Find where the given text appears and provide that cell's center as [X, Y] coordinate. 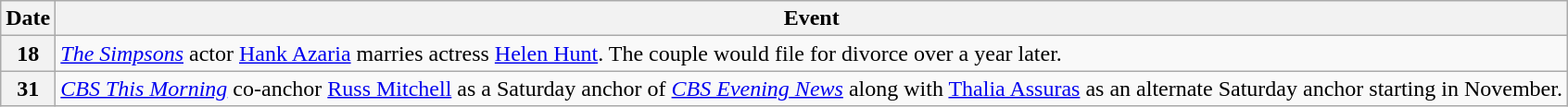
18 [28, 53]
31 [28, 89]
Event [812, 18]
The Simpsons actor Hank Azaria marries actress Helen Hunt. The couple would file for divorce over a year later. [812, 53]
Date [28, 18]
